Return the [X, Y] coordinate for the center point of the cell that contains the specified text.  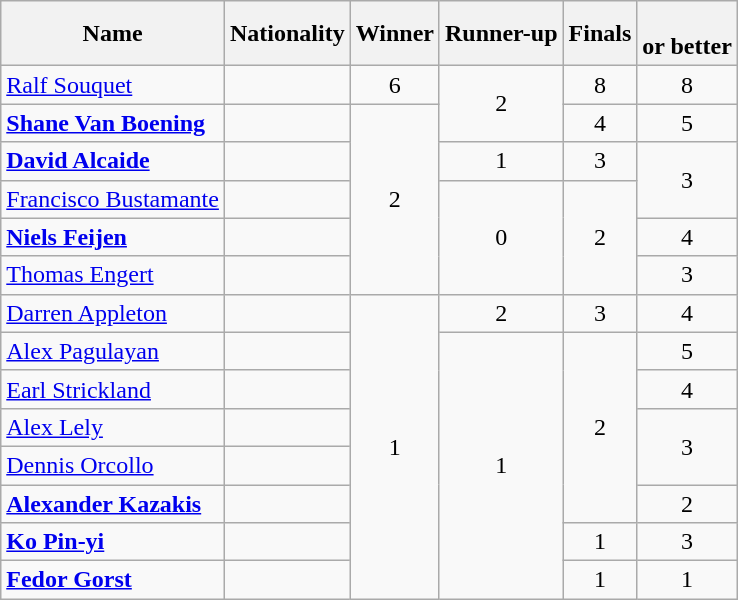
Fedor Gorst [113, 580]
Darren Appleton [113, 313]
Ralf Souquet [113, 85]
Dennis Orcollo [113, 465]
or better [688, 34]
Alex Pagulayan [113, 351]
Niels Feijen [113, 237]
Alex Lely [113, 427]
0 [501, 237]
Earl Strickland [113, 389]
Name [113, 34]
Ko Pin-yi [113, 542]
Alexander Kazakis [113, 503]
Finals [600, 34]
Winner [394, 34]
Thomas Engert [113, 275]
David Alcaide [113, 161]
Francisco Bustamante [113, 199]
Shane Van Boening [113, 123]
Runner-up [501, 34]
Nationality [287, 34]
6 [394, 85]
